Determine the (x, y) coordinate at the center of the cell enclosing the given text.  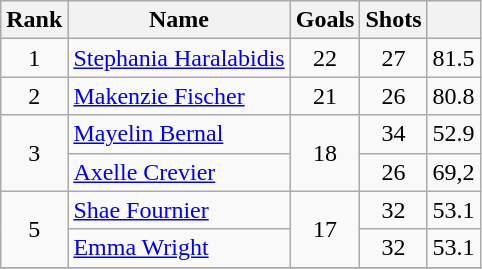
69,2 (454, 172)
5 (34, 229)
1 (34, 58)
34 (394, 134)
2 (34, 96)
3 (34, 153)
Mayelin Bernal (179, 134)
Shae Fournier (179, 210)
Emma Wright (179, 248)
Shots (394, 20)
Goals (325, 20)
Stephania Haralabidis (179, 58)
80.8 (454, 96)
17 (325, 229)
Makenzie Fischer (179, 96)
Axelle Crevier (179, 172)
18 (325, 153)
22 (325, 58)
27 (394, 58)
Name (179, 20)
52.9 (454, 134)
21 (325, 96)
81.5 (454, 58)
Rank (34, 20)
